Output the (X, Y) coordinate of the center of the cell containing the given text.  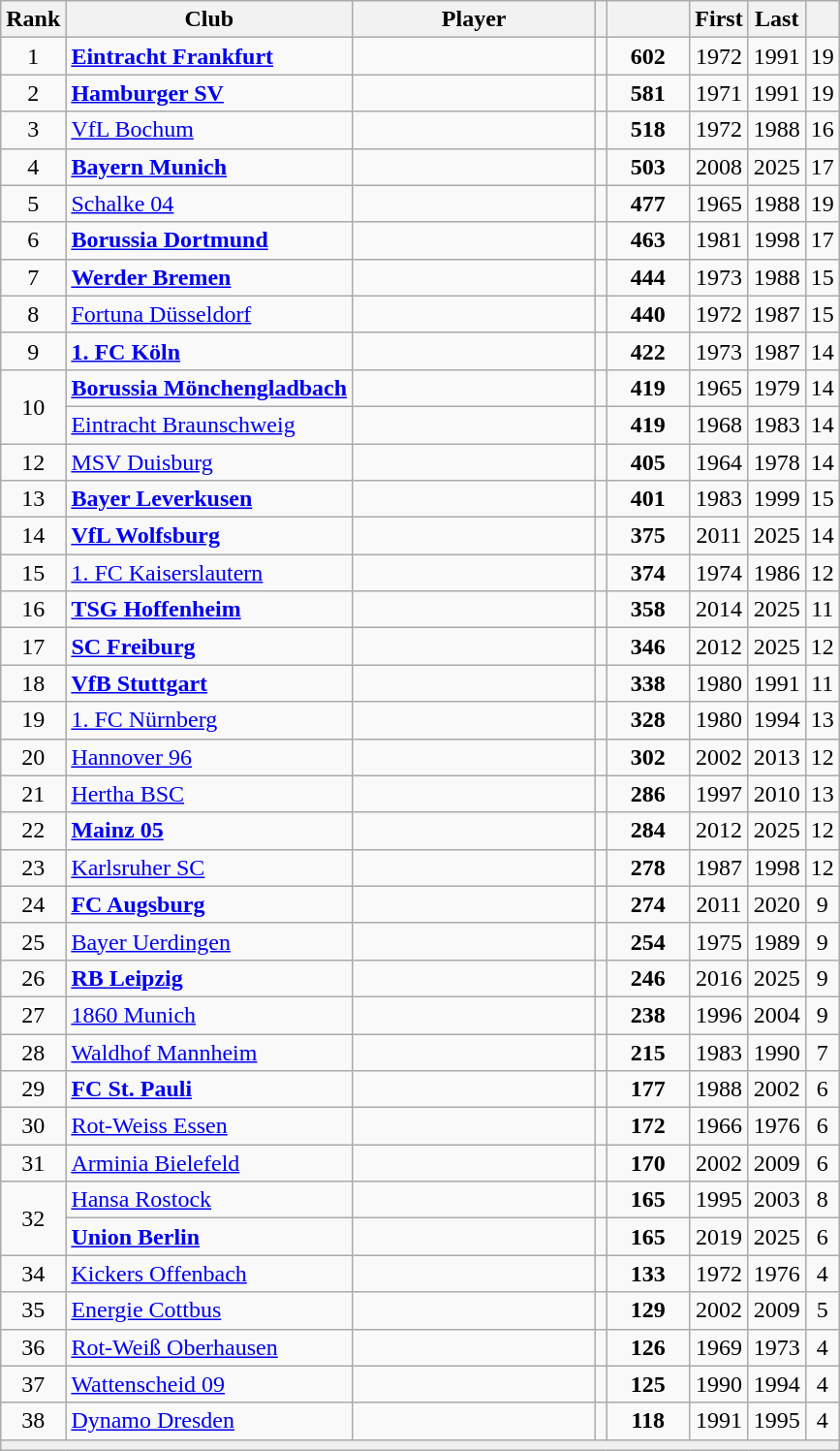
30 (33, 1126)
125 (648, 1384)
10 (33, 406)
29 (33, 1089)
25 (33, 941)
284 (648, 831)
Union Berlin (209, 1237)
Wattenscheid 09 (209, 1384)
2004 (777, 1015)
Waldhof Mannheim (209, 1052)
Hannover 96 (209, 757)
358 (648, 610)
1. FC Köln (209, 351)
338 (648, 683)
1. FC Nürnberg (209, 720)
126 (648, 1347)
405 (648, 462)
1971 (719, 93)
1 (33, 56)
503 (648, 167)
238 (648, 1015)
27 (33, 1015)
129 (648, 1310)
1999 (777, 499)
477 (648, 204)
1974 (719, 573)
302 (648, 757)
Last (777, 19)
581 (648, 93)
118 (648, 1421)
Bayer Leverkusen (209, 499)
2008 (719, 167)
RB Leipzig (209, 978)
Club (209, 19)
444 (648, 277)
Rot-Weiß Oberhausen (209, 1347)
MSV Duisburg (209, 462)
Schalke 04 (209, 204)
28 (33, 1052)
36 (33, 1347)
24 (33, 904)
Hansa Rostock (209, 1200)
1969 (719, 1347)
2013 (777, 757)
21 (33, 794)
1981 (719, 240)
177 (648, 1089)
Kickers Offenbach (209, 1274)
23 (33, 867)
1968 (719, 425)
FC St. Pauli (209, 1089)
1996 (719, 1015)
3 (33, 130)
602 (648, 56)
Rot-Weiss Essen (209, 1126)
172 (648, 1126)
SC Freiburg (209, 647)
TSG Hoffenheim (209, 610)
Bayer Uerdingen (209, 941)
Mainz 05 (209, 831)
1979 (777, 388)
133 (648, 1274)
Werder Bremen (209, 277)
328 (648, 720)
31 (33, 1163)
Arminia Bielefeld (209, 1163)
Eintracht Frankfurt (209, 56)
18 (33, 683)
35 (33, 1310)
Borussia Dortmund (209, 240)
2 (33, 93)
Hamburger SV (209, 93)
1978 (777, 462)
422 (648, 351)
22 (33, 831)
401 (648, 499)
440 (648, 314)
1997 (719, 794)
2014 (719, 610)
375 (648, 536)
VfL Wolfsburg (209, 536)
Fortuna Düsseldorf (209, 314)
Eintracht Braunschweig (209, 425)
20 (33, 757)
2019 (719, 1237)
215 (648, 1052)
1. FC Kaiserslautern (209, 573)
278 (648, 867)
1860 Munich (209, 1015)
518 (648, 130)
Bayern Munich (209, 167)
254 (648, 941)
First (719, 19)
VfB Stuttgart (209, 683)
2010 (777, 794)
1966 (719, 1126)
2003 (777, 1200)
FC Augsburg (209, 904)
374 (648, 573)
Player (475, 19)
1964 (719, 462)
32 (33, 1218)
Dynamo Dresden (209, 1421)
VfL Bochum (209, 130)
Hertha BSC (209, 794)
2020 (777, 904)
Energie Cottbus (209, 1310)
2016 (719, 978)
286 (648, 794)
Rank (33, 19)
274 (648, 904)
Borussia Mönchengladbach (209, 388)
346 (648, 647)
37 (33, 1384)
1986 (777, 573)
Karlsruher SC (209, 867)
1975 (719, 941)
463 (648, 240)
34 (33, 1274)
246 (648, 978)
1989 (777, 941)
170 (648, 1163)
38 (33, 1421)
26 (33, 978)
